Locate the cell with the specified text and output its [x, y] center coordinate. 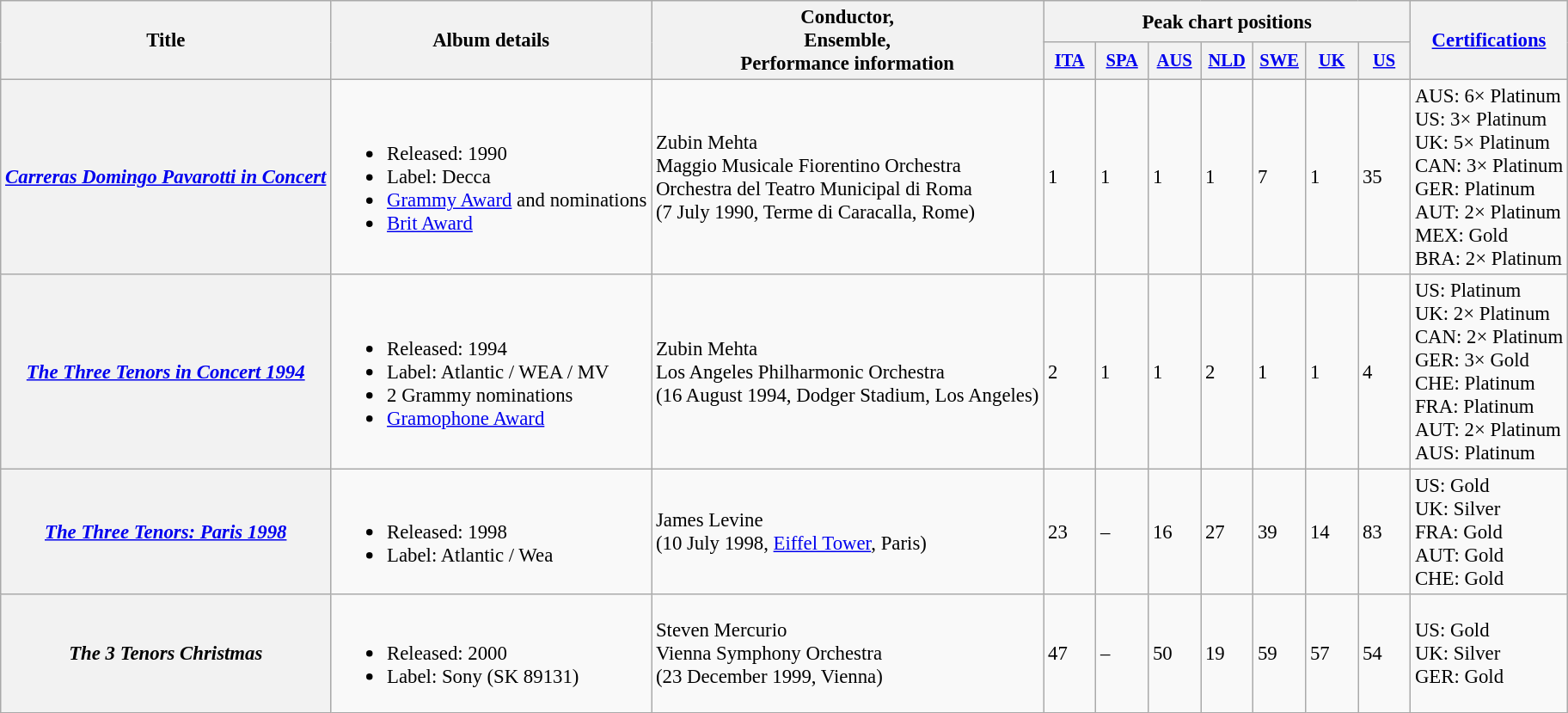
AUS [1174, 60]
83 [1384, 532]
27 [1228, 532]
Album details [492, 40]
US [1384, 60]
The 3 Tenors Christmas [166, 654]
Peak chart positions [1228, 22]
Carreras Domingo Pavarotti in Concert [166, 177]
The Three Tenors in Concert 1994 [166, 372]
NLD [1228, 60]
US: Gold UK: Silver GER: Gold [1489, 654]
4 [1384, 372]
SPA [1123, 60]
35 [1384, 177]
14 [1332, 532]
Released: 1990Label: DeccaGrammy Award and nominationsBrit Award [492, 177]
7 [1279, 177]
Steven MercurioVienna Symphony Orchestra (23 December 1999, Vienna) [848, 654]
39 [1279, 532]
50 [1174, 654]
23 [1069, 532]
Conductor,Ensemble, Performance information [848, 40]
19 [1228, 654]
54 [1384, 654]
AUS: 6× Platinum US: 3× Platinum UK: 5× Platinum CAN: 3× Platinum GER: Platinum AUT: 2× Platinum MEX: Gold BRA: 2× Platinum [1489, 177]
16 [1174, 532]
Zubin MehtaMaggio Musicale Fiorentino OrchestraOrchestra del Teatro Municipal di Roma (7 July 1990, Terme di Caracalla, Rome) [848, 177]
UK [1332, 60]
59 [1279, 654]
Released: 1998Label: Atlantic / Wea [492, 532]
James Levine (10 July 1998, Eiffel Tower, Paris) [848, 532]
US: PlatinumUK: 2× PlatinumCAN: 2× PlatinumGER: 3× GoldCHE: PlatinumFRA: PlatinumAUT: 2× PlatinumAUS: Platinum [1489, 372]
Title [166, 40]
ITA [1069, 60]
Released: 1994Label: Atlantic / WEA / MV2 Grammy nominationsGramophone Award [492, 372]
Zubin MehtaLos Angeles Philharmonic Orchestra (16 August 1994, Dodger Stadium, Los Angeles) [848, 372]
Released: 2000Label: Sony (SK 89131) [492, 654]
57 [1332, 654]
47 [1069, 654]
SWE [1279, 60]
Certifications [1489, 40]
The Three Tenors: Paris 1998 [166, 532]
US: Gold UK: Silver FRA: Gold AUT: GoldCHE: Gold [1489, 532]
